Return [X, Y] of the center of cell containing provided text 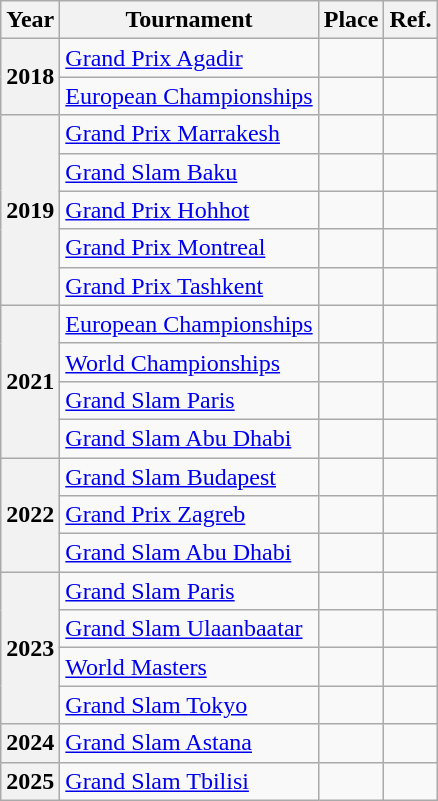
Grand Prix Hohhot [189, 210]
Grand Slam Baku [189, 172]
2024 [30, 743]
Ref. [410, 20]
Grand Prix Agadir [189, 58]
Grand Slam Ulaanbaatar [189, 629]
Grand Slam Tbilisi [189, 781]
2023 [30, 648]
2019 [30, 210]
Grand Prix Zagreb [189, 515]
2018 [30, 77]
World Masters [189, 667]
Grand Prix Montreal [189, 248]
Grand Prix Marrakesh [189, 134]
Year [30, 20]
2022 [30, 515]
World Championships [189, 362]
Tournament [189, 20]
Grand Slam Astana [189, 743]
Grand Slam Tokyo [189, 705]
2025 [30, 781]
Place [351, 20]
Grand Slam Budapest [189, 477]
Grand Prix Tashkent [189, 286]
2021 [30, 381]
